Identify which cell holds the provided text, then report its [X, Y] central coordinate. 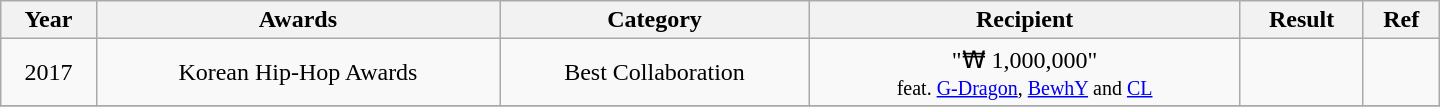
Ref [1401, 20]
Recipient [1024, 20]
Category [654, 20]
Awards [298, 20]
"₩ 1,000,000" feat. G-Dragon, BewhY and CL [1024, 72]
Korean Hip-Hop Awards [298, 72]
Best Collaboration [654, 72]
2017 [48, 72]
Result [1302, 20]
Year [48, 20]
